Identify which cell holds the provided text, then report its [x, y] central coordinate. 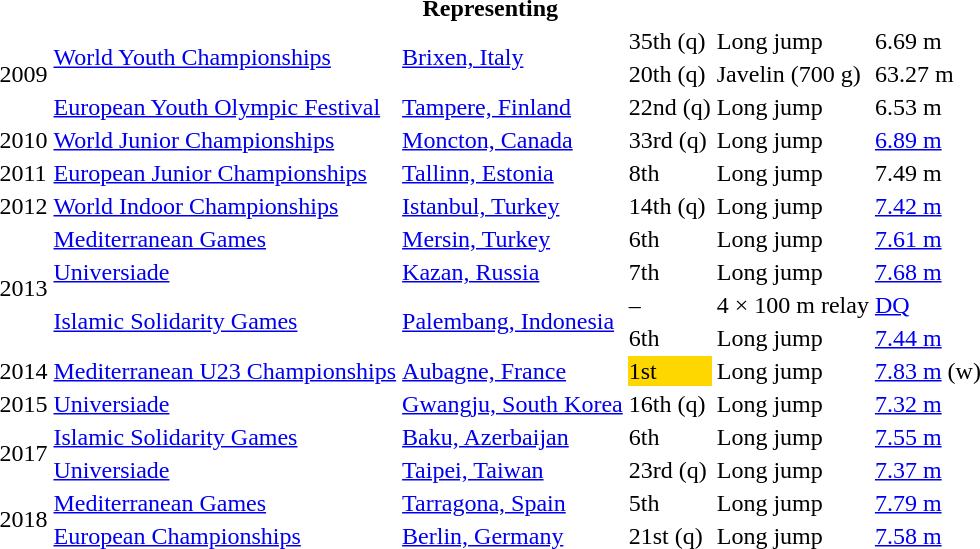
World Junior Championships [225, 140]
1st [670, 371]
Javelin (700 g) [792, 74]
Brixen, Italy [513, 58]
Tallinn, Estonia [513, 173]
23rd (q) [670, 470]
Moncton, Canada [513, 140]
– [670, 305]
World Youth Championships [225, 58]
Mediterranean U23 Championships [225, 371]
Gwangju, South Korea [513, 404]
33rd (q) [670, 140]
16th (q) [670, 404]
5th [670, 503]
Aubagne, France [513, 371]
20th (q) [670, 74]
European Junior Championships [225, 173]
8th [670, 173]
Kazan, Russia [513, 272]
22nd (q) [670, 107]
Tampere, Finland [513, 107]
Palembang, Indonesia [513, 322]
Taipei, Taiwan [513, 470]
Tarragona, Spain [513, 503]
Mersin, Turkey [513, 239]
World Indoor Championships [225, 206]
Baku, Azerbaijan [513, 437]
7th [670, 272]
European Youth Olympic Festival [225, 107]
14th (q) [670, 206]
4 × 100 m relay [792, 305]
35th (q) [670, 41]
Istanbul, Turkey [513, 206]
